Identify which cell holds the provided text, then report its [X, Y] central coordinate. 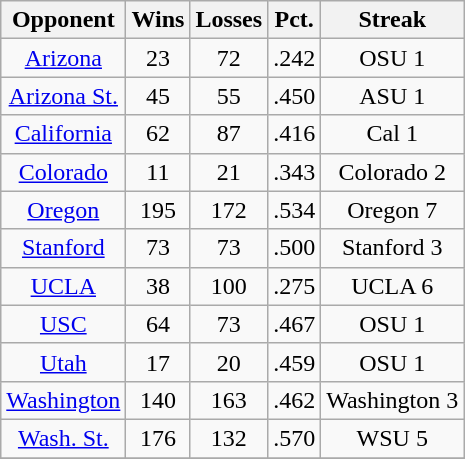
Colorado [64, 172]
WSU 5 [392, 438]
.500 [294, 248]
21 [229, 172]
100 [229, 286]
Utah [64, 362]
.275 [294, 286]
17 [158, 362]
Arizona St. [64, 96]
Colorado 2 [392, 172]
87 [229, 134]
Washington 3 [392, 400]
Losses [229, 20]
UCLA 6 [392, 286]
38 [158, 286]
163 [229, 400]
.570 [294, 438]
Opponent [64, 20]
.462 [294, 400]
72 [229, 58]
11 [158, 172]
.343 [294, 172]
Pct. [294, 20]
62 [158, 134]
UCLA [64, 286]
.450 [294, 96]
ASU 1 [392, 96]
Wash. St. [64, 438]
140 [158, 400]
45 [158, 96]
132 [229, 438]
Oregon 7 [392, 210]
USC [64, 324]
.416 [294, 134]
195 [158, 210]
172 [229, 210]
Wins [158, 20]
64 [158, 324]
.242 [294, 58]
Oregon [64, 210]
Stanford 3 [392, 248]
23 [158, 58]
55 [229, 96]
Stanford [64, 248]
Washington [64, 400]
176 [158, 438]
20 [229, 362]
.534 [294, 210]
California [64, 134]
Cal 1 [392, 134]
Streak [392, 20]
.467 [294, 324]
Arizona [64, 58]
.459 [294, 362]
